Determine the [x, y] coordinate at the center of the cell enclosing the given text.  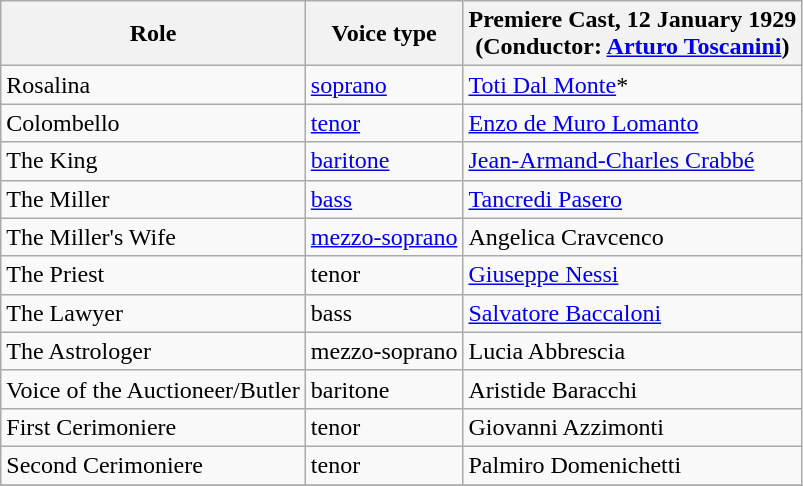
Giuseppe Nessi [632, 275]
Premiere Cast, 12 January 1929(Conductor: Arturo Toscanini) [632, 34]
Voice type [384, 34]
Second Cerimoniere [154, 465]
Angelica Cravcenco [632, 237]
The Priest [154, 275]
The Astrologer [154, 351]
The Lawyer [154, 313]
Voice of the Auctioneer/Butler [154, 389]
Role [154, 34]
Palmiro Domenichetti [632, 465]
The Miller [154, 199]
Tancredi Pasero [632, 199]
The Miller's Wife [154, 237]
The King [154, 161]
Giovanni Azzimonti [632, 427]
Rosalina [154, 85]
Salvatore Baccaloni [632, 313]
Aristide Baracchi [632, 389]
Enzo de Muro Lomanto [632, 123]
Toti Dal Monte* [632, 85]
soprano [384, 85]
First Cerimoniere [154, 427]
Colombello [154, 123]
Lucia Abbrescia [632, 351]
Jean-Armand-Charles Crabbé [632, 161]
